Find where the given text appears and provide that cell's center as (X, Y) coordinate. 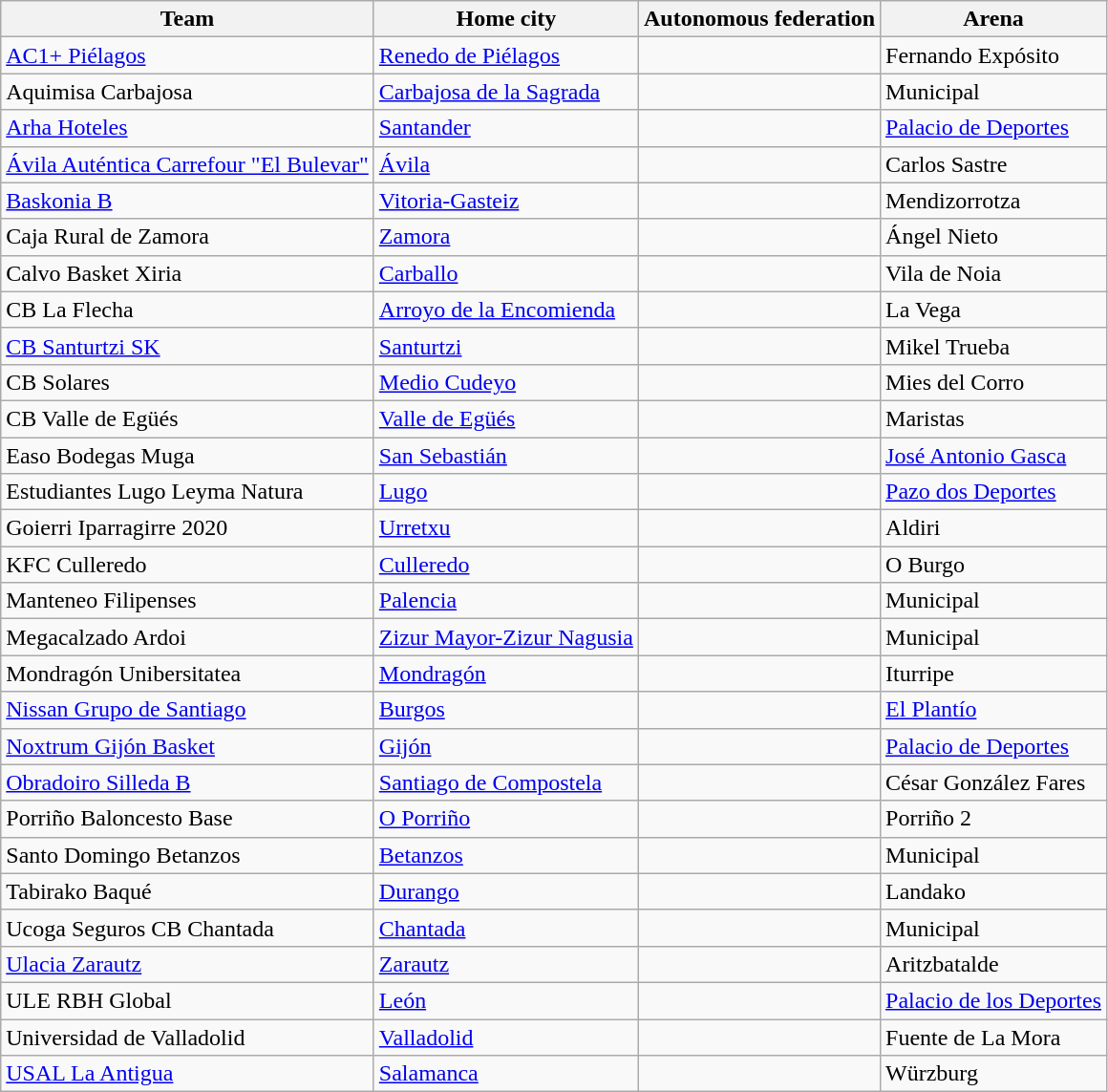
Ávila Auténtica Carrefour "El Bulevar" (187, 164)
Zarautz (506, 964)
Santurtzi (506, 346)
O Burgo (993, 565)
Valle de Egüés (506, 418)
Iturripe (993, 674)
CB Valle de Egüés (187, 418)
Landako (993, 891)
Chantada (506, 928)
Palacio de los Deportes (993, 1000)
Easo Bodegas Muga (187, 456)
Palencia (506, 601)
ULE RBH Global (187, 1000)
CB La Flecha (187, 310)
Renedo de Piélagos (506, 55)
José Antonio Gasca (993, 456)
Santiago de Compostela (506, 782)
Nissan Grupo de Santiago (187, 710)
Betanzos (506, 855)
CB Solares (187, 382)
Noxtrum Gijón Basket (187, 746)
Zamora (506, 237)
Ángel Nieto (993, 237)
USAL La Antigua (187, 1074)
Estudiantes Lugo Leyma Natura (187, 492)
León (506, 1000)
La Vega (993, 310)
Zizur Mayor-Zizur Nagusia (506, 637)
El Plantío (993, 710)
Vila de Noia (993, 273)
Tabirako Baqué (187, 891)
Calvo Basket Xiria (187, 273)
Autonomous federation (758, 19)
Ucoga Seguros CB Chantada (187, 928)
Fuente de La Mora (993, 1037)
Universidad de Valladolid (187, 1037)
Manteneo Filipenses (187, 601)
Goierri Iparragirre 2020 (187, 528)
Porriño Baloncesto Base (187, 819)
Baskonia B (187, 201)
Medio Cudeyo (506, 382)
Obradoiro Silleda B (187, 782)
Mikel Trueba (993, 346)
Maristas (993, 418)
Carballo (506, 273)
Carlos Sastre (993, 164)
Ulacia Zarautz (187, 964)
Santander (506, 128)
Würzburg (993, 1074)
Culleredo (506, 565)
Mies del Corro (993, 382)
Porriño 2 (993, 819)
Mondragón (506, 674)
Mondragón Unibersitatea (187, 674)
Carbajosa de la Sagrada (506, 92)
O Porriño (506, 819)
Home city (506, 19)
Team (187, 19)
Vitoria-Gasteiz (506, 201)
Megacalzado Ardoi (187, 637)
San Sebastián (506, 456)
César González Fares (993, 782)
Aritzbatalde (993, 964)
Burgos (506, 710)
Lugo (506, 492)
Valladolid (506, 1037)
Mendizorrotza (993, 201)
Urretxu (506, 528)
Arena (993, 19)
Fernando Expósito (993, 55)
Salamanca (506, 1074)
CB Santurtzi SK (187, 346)
Santo Domingo Betanzos (187, 855)
Arha Hoteles (187, 128)
Ávila (506, 164)
Arroyo de la Encomienda (506, 310)
Pazo dos Deportes (993, 492)
KFC Culleredo (187, 565)
Gijón (506, 746)
AC1+ Piélagos (187, 55)
Caja Rural de Zamora (187, 237)
Aquimisa Carbajosa (187, 92)
Durango (506, 891)
Aldiri (993, 528)
